Provide the [x, y] coordinate of the cell's center where the given text is located.  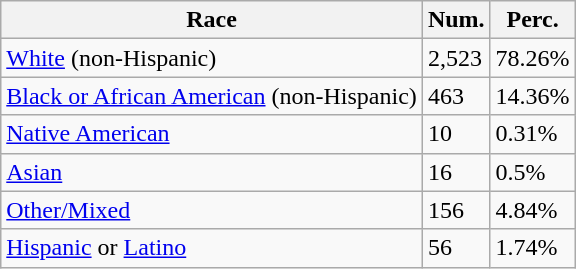
Perc. [532, 20]
Asian [212, 172]
Other/Mixed [212, 210]
0.5% [532, 172]
16 [456, 172]
463 [456, 96]
Native American [212, 134]
1.74% [532, 248]
10 [456, 134]
Hispanic or Latino [212, 248]
White (non-Hispanic) [212, 58]
2,523 [456, 58]
56 [456, 248]
14.36% [532, 96]
78.26% [532, 58]
4.84% [532, 210]
156 [456, 210]
0.31% [532, 134]
Black or African American (non-Hispanic) [212, 96]
Num. [456, 20]
Race [212, 20]
